Determine the [x, y] coordinate at the center of the cell enclosing the given text.  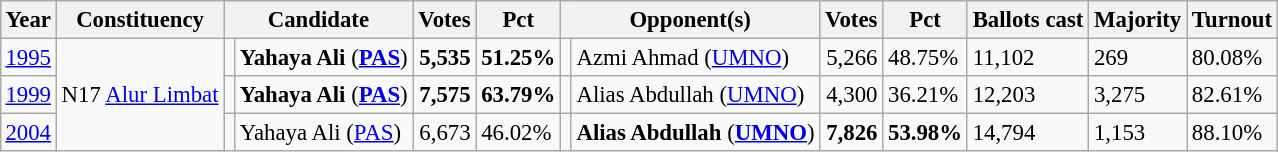
88.10% [1232, 133]
1,153 [1138, 133]
51.25% [518, 57]
N17 Alur Limbat [140, 94]
5,266 [852, 57]
1995 [28, 57]
46.02% [518, 133]
7,826 [852, 133]
80.08% [1232, 57]
53.98% [926, 133]
7,575 [444, 95]
Ballots cast [1028, 20]
36.21% [926, 95]
Constituency [140, 20]
269 [1138, 57]
Opponent(s) [690, 20]
Year [28, 20]
5,535 [444, 57]
12,203 [1028, 95]
Azmi Ahmad (UMNO) [696, 57]
Turnout [1232, 20]
63.79% [518, 95]
14,794 [1028, 133]
4,300 [852, 95]
82.61% [1232, 95]
Majority [1138, 20]
48.75% [926, 57]
3,275 [1138, 95]
2004 [28, 133]
11,102 [1028, 57]
1999 [28, 95]
6,673 [444, 133]
Candidate [318, 20]
